Scan for the cell matching the given text and deliver its [x, y] coordinate at center. 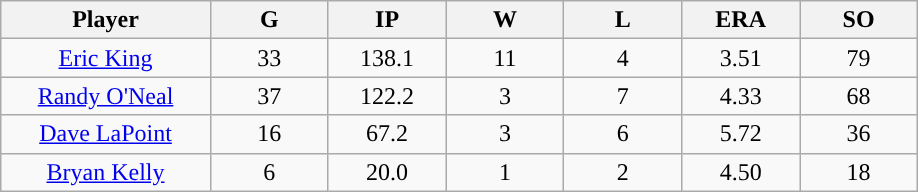
W [505, 20]
36 [859, 134]
68 [859, 96]
33 [269, 58]
37 [269, 96]
5.72 [741, 134]
16 [269, 134]
4.33 [741, 96]
Eric King [106, 58]
20.0 [387, 172]
1 [505, 172]
SO [859, 20]
Dave LaPoint [106, 134]
2 [623, 172]
7 [623, 96]
Bryan Kelly [106, 172]
G [269, 20]
3.51 [741, 58]
11 [505, 58]
Player [106, 20]
ERA [741, 20]
4 [623, 58]
L [623, 20]
122.2 [387, 96]
67.2 [387, 134]
18 [859, 172]
4.50 [741, 172]
Randy O'Neal [106, 96]
138.1 [387, 58]
79 [859, 58]
IP [387, 20]
